Capture the cell that displays the provided text and extract its [x, y] central coordinate. 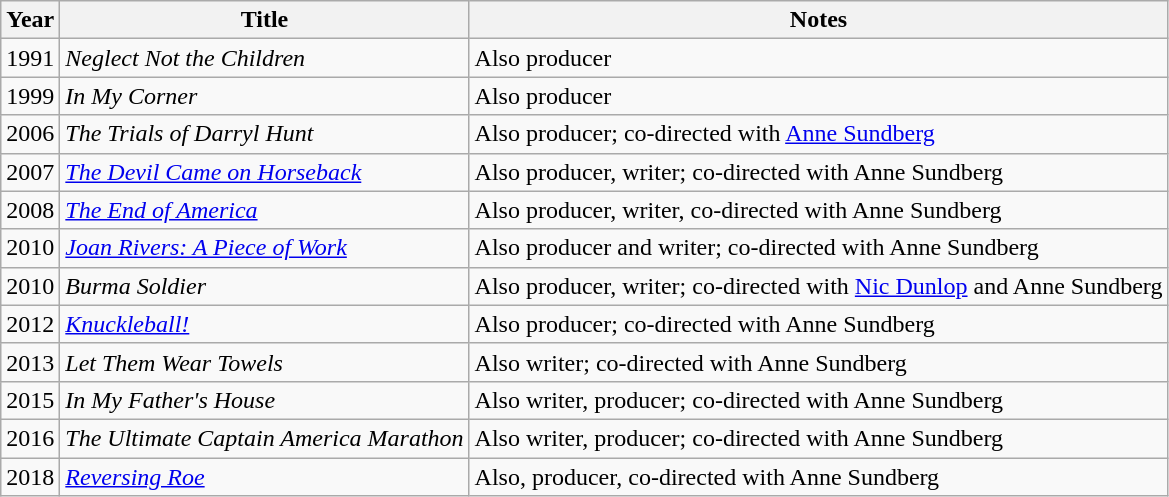
Also producer, writer, co-directed with Anne Sundberg [818, 210]
Knuckleball! [264, 324]
Also producer and writer; co-directed with Anne Sundberg [818, 248]
Also producer, writer; co-directed with Anne Sundberg [818, 172]
Also writer; co-directed with Anne Sundberg [818, 362]
2018 [30, 477]
The Ultimate Captain America Marathon [264, 438]
Title [264, 20]
The Devil Came on Horseback [264, 172]
2008 [30, 210]
1999 [30, 96]
Neglect Not the Children [264, 58]
Burma Soldier [264, 286]
Also, producer, co-directed with Anne Sundberg [818, 477]
2012 [30, 324]
Notes [818, 20]
2015 [30, 400]
Joan Rivers: A Piece of Work [264, 248]
2006 [30, 134]
In My Father's House [264, 400]
In My Corner [264, 96]
The End of America [264, 210]
Year [30, 20]
2016 [30, 438]
2007 [30, 172]
Reversing Roe [264, 477]
1991 [30, 58]
2013 [30, 362]
The Trials of Darryl Hunt [264, 134]
Also producer, writer; co-directed with Nic Dunlop and Anne Sundberg [818, 286]
Let Them Wear Towels [264, 362]
